Detect which cell encompasses the target text, then output its [X, Y] center coordinate. 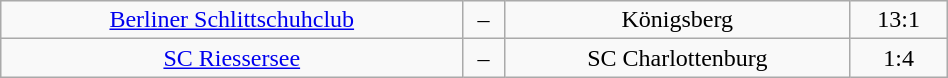
SC Riessersee [232, 58]
1:4 [898, 58]
13:1 [898, 20]
Königsberg [677, 20]
SC Charlottenburg [677, 58]
Berliner Schlittschuhclub [232, 20]
